Find where the given text appears and provide that cell's center as [X, Y] coordinate. 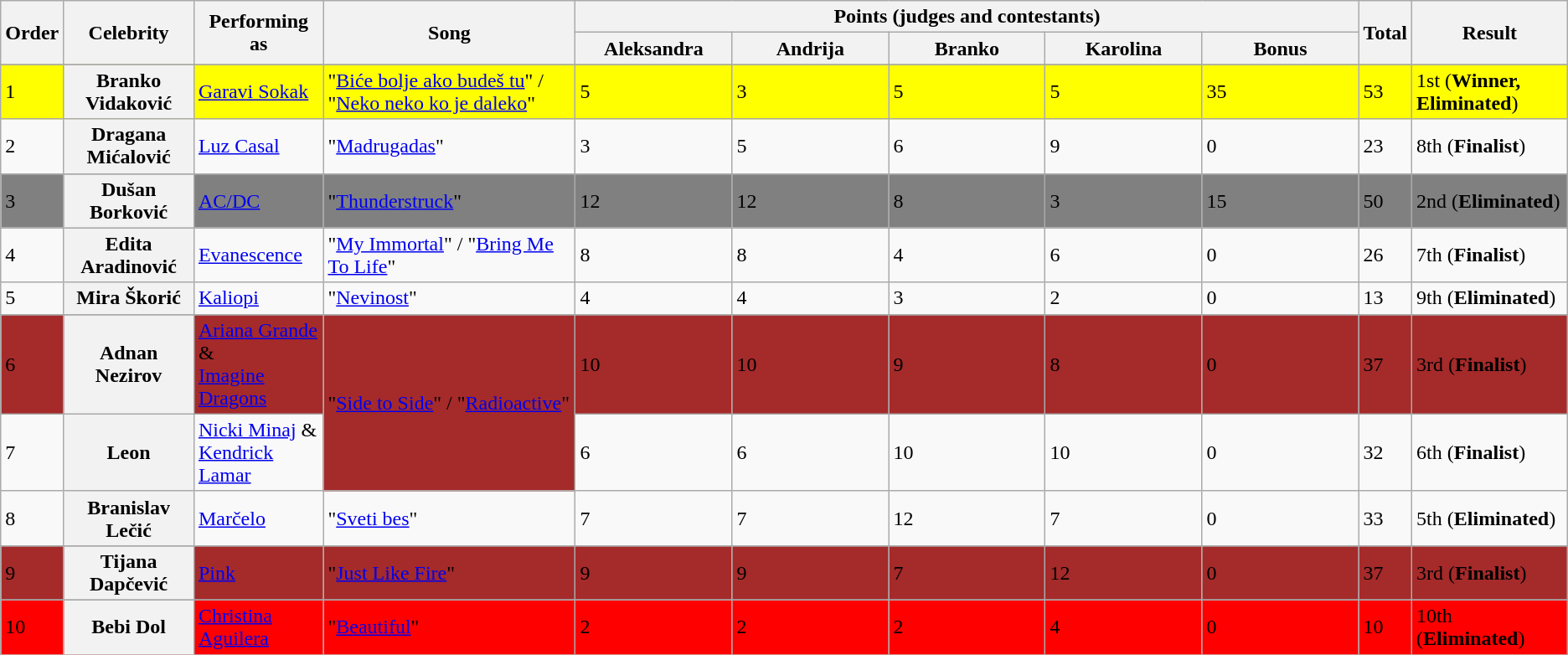
Pink [258, 573]
53 [1385, 92]
"Nevinost" [449, 298]
Celebrity [129, 33]
15 [1280, 201]
Nicki Minaj &Kendrick Lamar [258, 452]
10th (Eliminated) [1490, 627]
Adnan Nezirov [129, 364]
AC/DC [258, 201]
Performing as [258, 33]
Order [32, 33]
8th (Finalist) [1490, 146]
Mira Škorić [129, 298]
Branislav Lečić [129, 518]
Edita Aradinović [129, 255]
32 [1385, 452]
13 [1385, 298]
Bebi Dol [129, 627]
"My Immortal" / "Bring Me To Life" [449, 255]
Tijana Dapčević [129, 573]
Evanescence [258, 255]
2nd (Eliminated) [1490, 201]
"Biće bolje ako budeš tu" / "Neko neko ko je daleko" [449, 92]
Bonus [1280, 49]
"Side to Side" / "Radioactive" [449, 402]
Karolina [1124, 49]
"Beautiful" [449, 627]
Marčelo [258, 518]
9th (Eliminated) [1490, 298]
Points (judges and contestants) [967, 17]
Dušan Borković [129, 201]
Branko [967, 49]
35 [1280, 92]
Dragana Mićalović [129, 146]
Result [1490, 33]
23 [1385, 146]
Christina Aguilera [258, 627]
1 [32, 92]
Leon [129, 452]
7th (Finalist) [1490, 255]
Kaliopi [258, 298]
Branko Vidaković [129, 92]
Song [449, 33]
Garavi Sokak [258, 92]
Total [1385, 33]
"Just Like Fire" [449, 573]
5th (Eliminated) [1490, 518]
1st (Winner, Eliminated) [1490, 92]
Ariana Grande &Imagine Dragons [258, 364]
"Thunderstruck" [449, 201]
"Sveti bes" [449, 518]
33 [1385, 518]
Andrija [811, 49]
26 [1385, 255]
"Madrugadas" [449, 146]
50 [1385, 201]
Luz Casal [258, 146]
6th (Finalist) [1490, 452]
Aleksandra [653, 49]
